Extract the [X, Y] coordinate from the center of the cell holding the provided text.  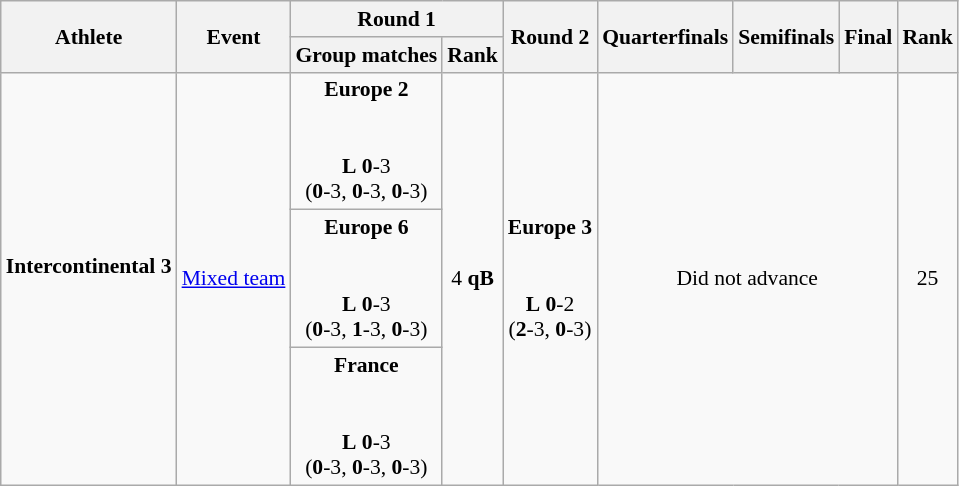
Athlete [89, 36]
Did not advance [747, 278]
Semifinals [786, 36]
Quarterfinals [665, 36]
Europe 3 L 0-2 (2-3, 0-3) [550, 278]
Final [868, 36]
France L 0-3 (0-3, 0-3, 0-3) [366, 417]
4 qB [472, 278]
Round 2 [550, 36]
Round 1 [396, 19]
Europe 2 L 0-3 (0-3, 0-3, 0-3) [366, 141]
25 [928, 278]
Europe 6 L 0-3 (0-3, 1-3, 0-3) [366, 279]
Mixed team [234, 278]
Intercontinental 3 [89, 278]
Event [234, 36]
Group matches [366, 55]
